Capture the cell that displays the provided text and extract its [x, y] central coordinate. 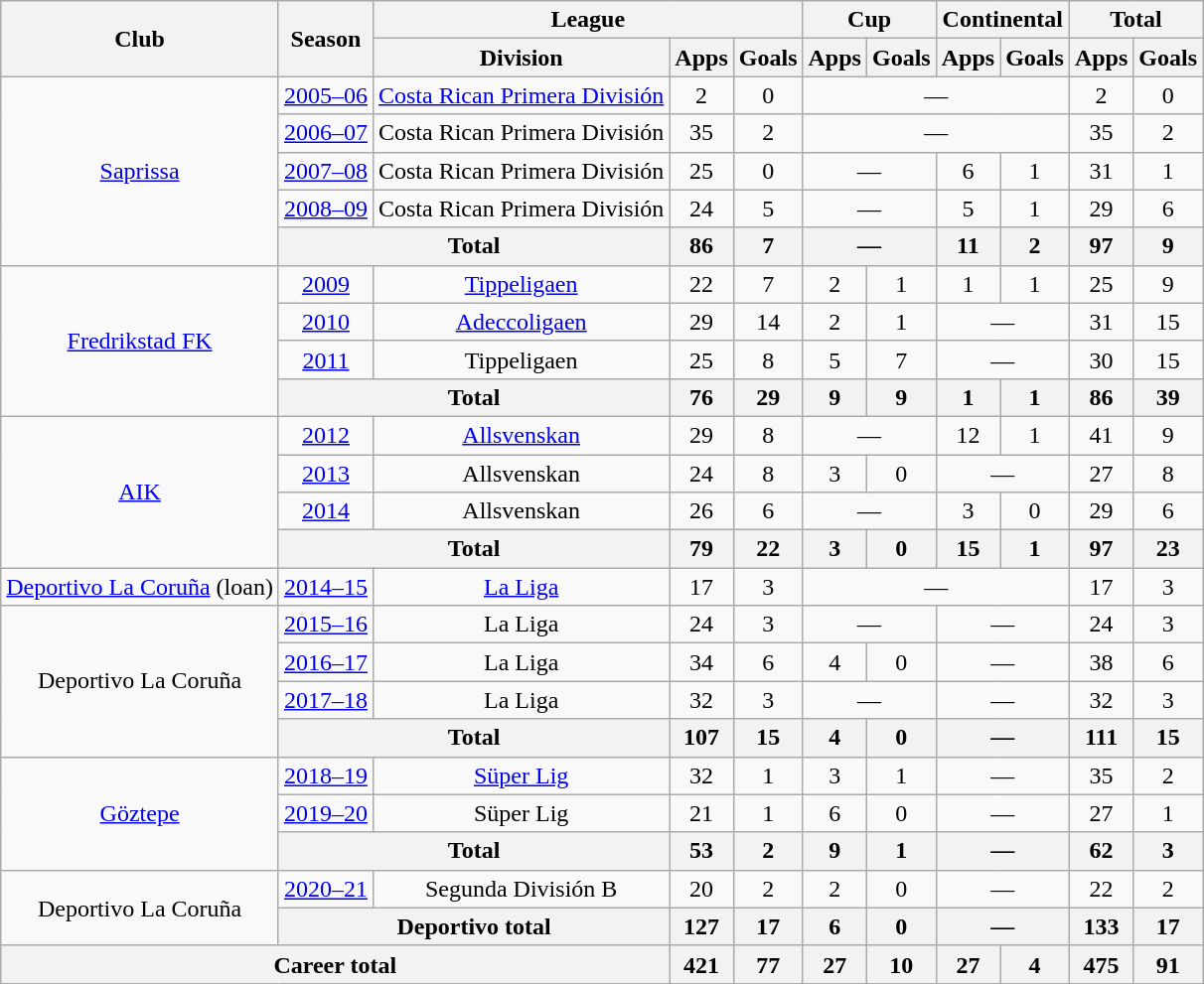
Deportivo total [473, 926]
41 [1101, 435]
Club [140, 39]
Segunda División B [521, 889]
39 [1168, 397]
2011 [326, 359]
Göztepe [140, 813]
62 [1101, 851]
2010 [326, 322]
21 [701, 813]
Saprissa [140, 171]
111 [1101, 738]
475 [1101, 964]
Season [326, 39]
2015–16 [326, 625]
2006–07 [326, 133]
2013 [326, 474]
421 [701, 964]
26 [701, 511]
11 [968, 246]
12 [968, 435]
2007–08 [326, 171]
107 [701, 738]
23 [1168, 549]
2009 [326, 284]
10 [901, 964]
2005–06 [326, 95]
League [588, 20]
Continental [1002, 20]
79 [701, 549]
20 [701, 889]
76 [701, 397]
2019–20 [326, 813]
Career total [336, 964]
127 [701, 926]
2008–09 [326, 209]
2014–15 [326, 587]
2020–21 [326, 889]
53 [701, 851]
30 [1101, 359]
38 [1101, 662]
Division [521, 58]
2012 [326, 435]
2017–18 [326, 700]
2016–17 [326, 662]
77 [768, 964]
Adeccoligaen [521, 322]
Deportivo La Coruña (loan) [140, 587]
14 [768, 322]
2014 [326, 511]
2018–19 [326, 775]
Cup [869, 20]
Fredrikstad FK [140, 341]
133 [1101, 926]
34 [701, 662]
91 [1168, 964]
AIK [140, 492]
